Search for the cell housing the specified text and yield its [x, y] center coordinate. 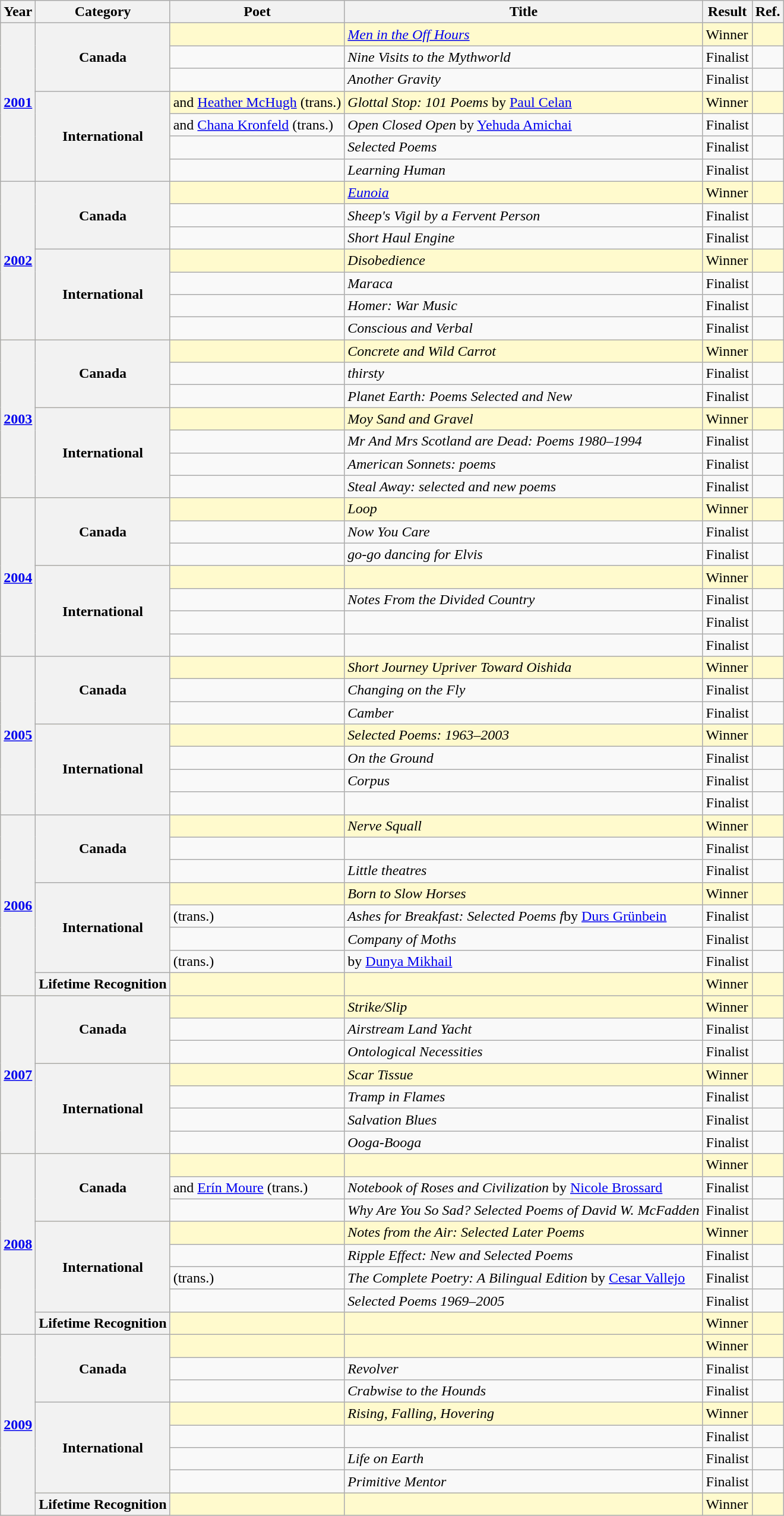
2006 [18, 905]
2002 [18, 260]
Men in the Off Hours [524, 34]
Life on Earth [524, 1459]
Company of Moths [524, 939]
Disobedience [524, 260]
Homer: War Music [524, 306]
Changing on the Fly [524, 690]
Ashes for Breakfast: Selected Poems fby Durs Grünbein [524, 916]
Tramp in Flames [524, 1097]
thirsty [524, 374]
Airstream Land Yacht [524, 1029]
2003 [18, 419]
Title [524, 12]
and Erín Moure (trans.) [257, 1187]
Little theatres [524, 871]
Conscious and Verbal [524, 329]
Result [727, 12]
Nerve Squall [524, 826]
2009 [18, 1425]
Primitive Mentor [524, 1482]
American Sonnets: poems [524, 464]
Learning Human [524, 170]
Why Are You So Sad? Selected Poems of David W. McFadden [524, 1210]
Crabwise to the Hounds [524, 1391]
Ref. [767, 12]
Planet Earth: Poems Selected and New [524, 396]
Revolver [524, 1368]
2008 [18, 1244]
by Dunya Mikhail [524, 961]
2005 [18, 735]
On the Ground [524, 758]
Maraca [524, 283]
Selected Poems [524, 147]
Ripple Effect: New and Selected Poems [524, 1255]
Scar Tissue [524, 1075]
Camber [524, 713]
Now You Care [524, 532]
Another Gravity [524, 80]
Selected Poems: 1963–2003 [524, 735]
The Complete Poetry: A Bilingual Edition by Cesar Vallejo [524, 1278]
and Chana Kronfeld (trans.) [257, 125]
2001 [18, 102]
Short Haul Engine [524, 238]
Notebook of Roses and Civilization by Nicole Brossard [524, 1187]
Category [103, 12]
Notes From the Divided Country [524, 599]
Nine Visits to the Mythworld [524, 57]
Selected Poems 1969–2005 [524, 1300]
Short Journey Upriver Toward Oishida [524, 668]
Rising, Falling, Hovering [524, 1414]
Moy Sand and Gravel [524, 419]
Sheep's Vigil by a Fervent Person [524, 215]
Steal Away: selected and new poems [524, 487]
2007 [18, 1075]
Strike/Slip [524, 1007]
Corpus [524, 781]
Glottal Stop: 101 Poems by Paul Celan [524, 102]
2004 [18, 577]
Mr And Mrs Scotland are Dead: Poems 1980–1994 [524, 441]
Ontological Necessities [524, 1052]
Ooga-Booga [524, 1142]
Notes from the Air: Selected Later Poems [524, 1233]
Born to Slow Horses [524, 893]
Loop [524, 509]
Open Closed Open by Yehuda Amichai [524, 125]
Concrete and Wild Carrot [524, 351]
Salvation Blues [524, 1120]
Eunoia [524, 192]
go-go dancing for Elvis [524, 554]
and Heather McHugh (trans.) [257, 102]
Year [18, 12]
Poet [257, 12]
